Locate the cell with the specified text and output its [X, Y] center coordinate. 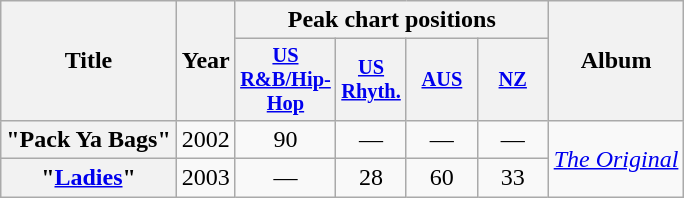
"Ladies" [89, 178]
AUS [442, 80]
Title [89, 61]
Peak chart positions [392, 20]
The Original [616, 158]
USR&B/Hip-Hop [285, 80]
90 [285, 139]
Year [206, 61]
60 [442, 178]
2003 [206, 178]
33 [512, 178]
Album [616, 61]
"Pack Ya Bags" [89, 139]
2002 [206, 139]
USRhyth. [372, 80]
NZ [512, 80]
28 [372, 178]
